From the cell containing the given text, extract its center point as (x, y) coordinate. 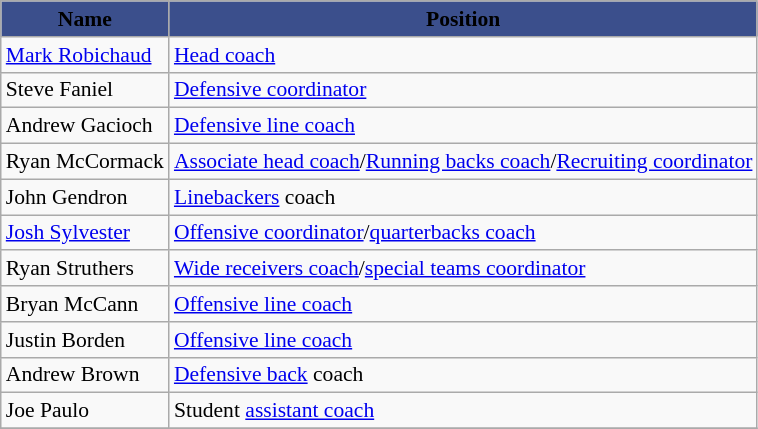
Defensive coordinator (464, 90)
Bryan McCann (85, 304)
Joe Paulo (85, 411)
Defensive line coach (464, 126)
Ryan McCormack (85, 162)
Josh Sylvester (85, 233)
Name (85, 19)
Steve Faniel (85, 90)
Wide receivers coach/special teams coordinator (464, 269)
Associate head coach/Running backs coach/Recruiting coordinator (464, 162)
Defensive back coach (464, 375)
Student assistant coach (464, 411)
Head coach (464, 55)
Andrew Gacioch (85, 126)
Linebackers coach (464, 197)
Offensive coordinator/quarterbacks coach (464, 233)
Ryan Struthers (85, 269)
John Gendron (85, 197)
Position (464, 19)
Mark Robichaud (85, 55)
Andrew Brown (85, 375)
Justin Borden (85, 340)
